Return (X, Y) of the center of cell containing provided text 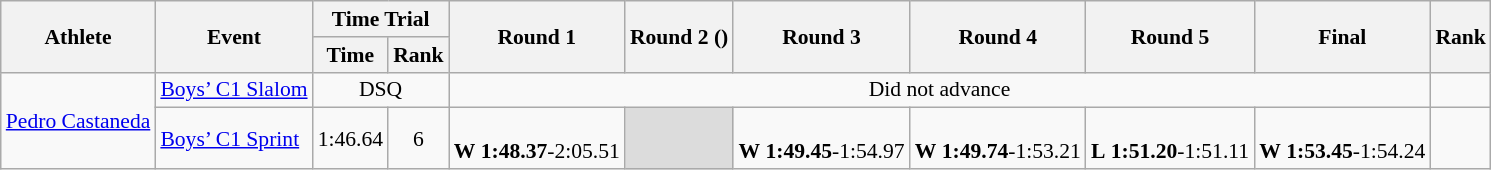
1:46.64 (350, 138)
Did not advance (940, 90)
L 1:51.20-1:51.11 (1170, 138)
Boys’ C1 Sprint (234, 138)
DSQ (381, 90)
Round 1 (537, 36)
Athlete (78, 36)
Round 4 (998, 36)
W 1:49.74-1:53.21 (998, 138)
Time (350, 55)
Boys’ C1 Slalom (234, 90)
W 1:53.45-1:54.24 (1342, 138)
Round 3 (821, 36)
Final (1342, 36)
W 1:49.45-1:54.97 (821, 138)
6 (418, 138)
Pedro Castaneda (78, 120)
Event (234, 36)
Round 2 () (679, 36)
Time Trial (381, 19)
Round 5 (1170, 36)
W 1:48.37-2:05.51 (537, 138)
